Detect which cell encompasses the target text, then output its [X, Y] center coordinate. 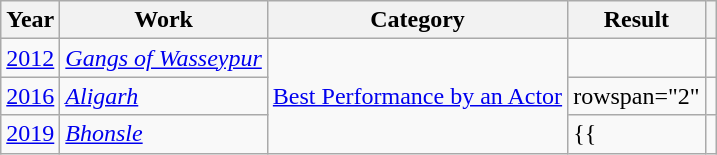
{{ [637, 134]
2019 [30, 134]
Result⁣ [637, 20]
Bhonsle⁣ [164, 134]
Gangs of Wasseypur⁣ [164, 58]
2016 [30, 96]
Aligarh⁣ [164, 96]
Work⁣ [164, 20]
Category⁣ [417, 20]
rowspan="2"⁣ [637, 96]
Best Performance by an Actor⁣ [417, 96]
2012 [30, 58]
Year⁣ [30, 20]
